Return (X, Y) of the center of cell containing provided text 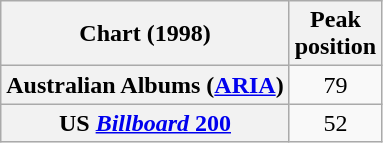
Chart (1998) (145, 34)
Australian Albums (ARIA) (145, 85)
Peakposition (335, 34)
79 (335, 85)
52 (335, 123)
US Billboard 200 (145, 123)
